Output the (X, Y) coordinate of the center of the cell containing the given text.  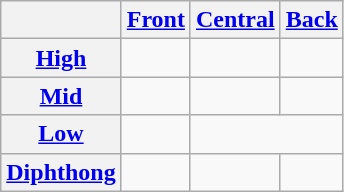
Mid (61, 96)
Central (235, 20)
Front (156, 20)
Back (312, 20)
Low (61, 134)
High (61, 58)
Diphthong (61, 172)
